Detect which cell encompasses the target text, then output its [X, Y] center coordinate. 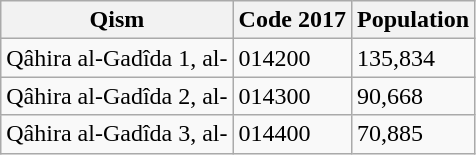
Qism [117, 20]
Qâhira al-Gadîda 2, al- [117, 96]
135,834 [412, 58]
Code 2017 [292, 20]
014400 [292, 134]
70,885 [412, 134]
90,668 [412, 96]
Qâhira al-Gadîda 1, al- [117, 58]
Population [412, 20]
014300 [292, 96]
Qâhira al-Gadîda 3, al- [117, 134]
014200 [292, 58]
